Return [X, Y] of the center of cell containing provided text 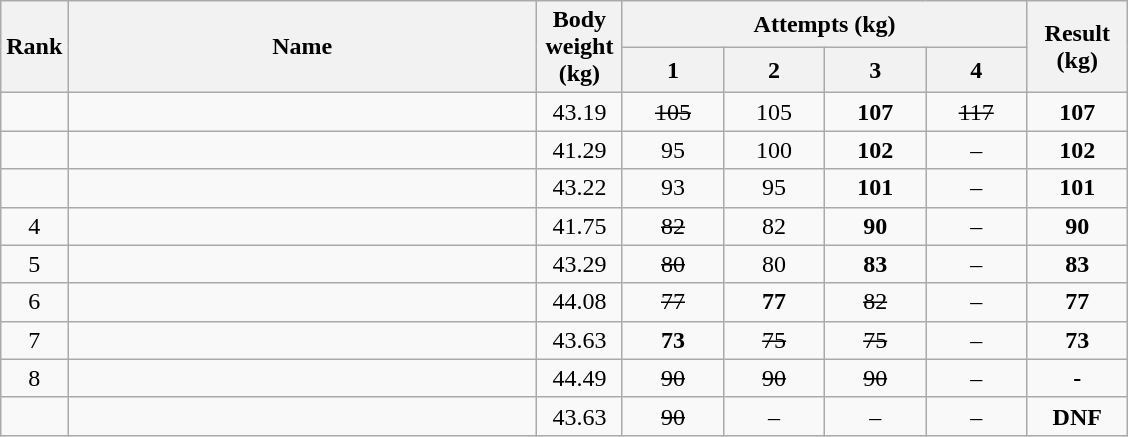
8 [34, 378]
Attempts (kg) [824, 24]
DNF [1078, 416]
5 [34, 264]
7 [34, 340]
117 [976, 112]
3 [876, 70]
Name [302, 47]
41.29 [579, 150]
43.22 [579, 188]
44.49 [579, 378]
Body weight (kg) [579, 47]
Rank [34, 47]
93 [672, 188]
100 [774, 150]
Result (kg) [1078, 47]
2 [774, 70]
6 [34, 302]
43.19 [579, 112]
41.75 [579, 226]
1 [672, 70]
- [1078, 378]
43.29 [579, 264]
44.08 [579, 302]
